Determine the [X, Y] coordinate at the center of the cell enclosing the given text.  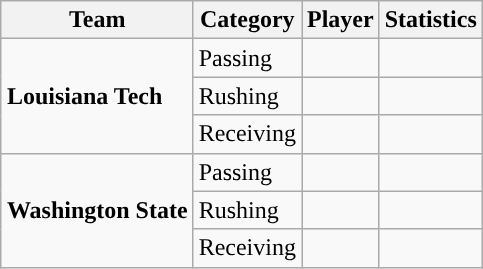
Category [247, 20]
Washington State [97, 210]
Team [97, 20]
Statistics [430, 20]
Player [341, 20]
Louisiana Tech [97, 96]
